Determine the [X, Y] coordinate at the center of the cell enclosing the given text.  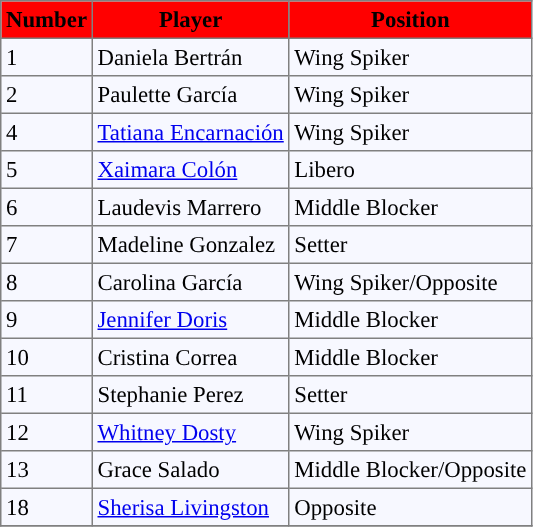
Stephanie Perez [190, 395]
11 [47, 395]
Wing Spiker/Opposite [410, 282]
13 [47, 470]
10 [47, 357]
4 [47, 132]
Jennifer Doris [190, 320]
1 [47, 57]
Daniela Bertrán [190, 57]
8 [47, 282]
9 [47, 320]
5 [47, 170]
Grace Salado [190, 470]
2 [47, 95]
18 [47, 507]
6 [47, 207]
Laudevis Marrero [190, 207]
Paulette García [190, 95]
12 [47, 432]
Madeline Gonzalez [190, 245]
Cristina Correa [190, 357]
Carolina García [190, 282]
Whitney Dosty [190, 432]
7 [47, 245]
Tatiana Encarnación [190, 132]
Number [47, 20]
Sherisa Livingston [190, 507]
Libero [410, 170]
Xaimara Colón [190, 170]
Position [410, 20]
Player [190, 20]
Middle Blocker/Opposite [410, 470]
Opposite [410, 507]
